For the text-containing cell, return its midpoint in [x, y] coordinate format. 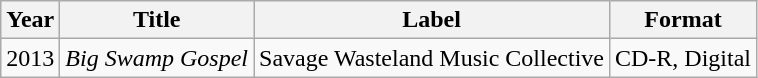
2013 [30, 58]
Savage Wasteland Music Collective [432, 58]
Label [432, 20]
Format [682, 20]
Title [157, 20]
CD-R, Digital [682, 58]
Big Swamp Gospel [157, 58]
Year [30, 20]
